Return [X, Y] of the center of cell containing provided text 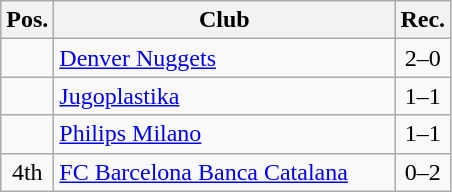
Pos. [28, 20]
Denver Nuggets [224, 58]
Philips Milano [224, 134]
4th [28, 172]
0–2 [423, 172]
Jugoplastika [224, 96]
Club [224, 20]
FC Barcelona Banca Catalana [224, 172]
Rec. [423, 20]
2–0 [423, 58]
